Detect which cell encompasses the target text, then output its (x, y) center coordinate. 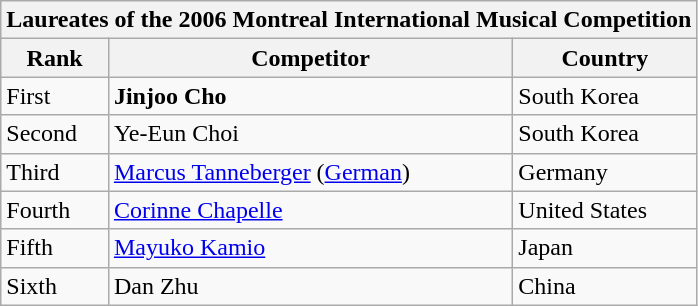
Ye-Eun Choi (310, 134)
Marcus Tanneberger (German) (310, 172)
Jinjoo Cho (310, 96)
Dan Zhu (310, 286)
Third (55, 172)
Corinne Chapelle (310, 210)
Japan (605, 248)
Rank (55, 58)
Fourth (55, 210)
China (605, 286)
Laureates of the 2006 Montreal International Musical Competition (349, 20)
Sixth (55, 286)
First (55, 96)
United States (605, 210)
Competitor (310, 58)
Country (605, 58)
Second (55, 134)
Mayuko Kamio (310, 248)
Germany (605, 172)
Fifth (55, 248)
